Pinpoint the cell where the given text exists, returning its [X, Y] midpoint coordinate. 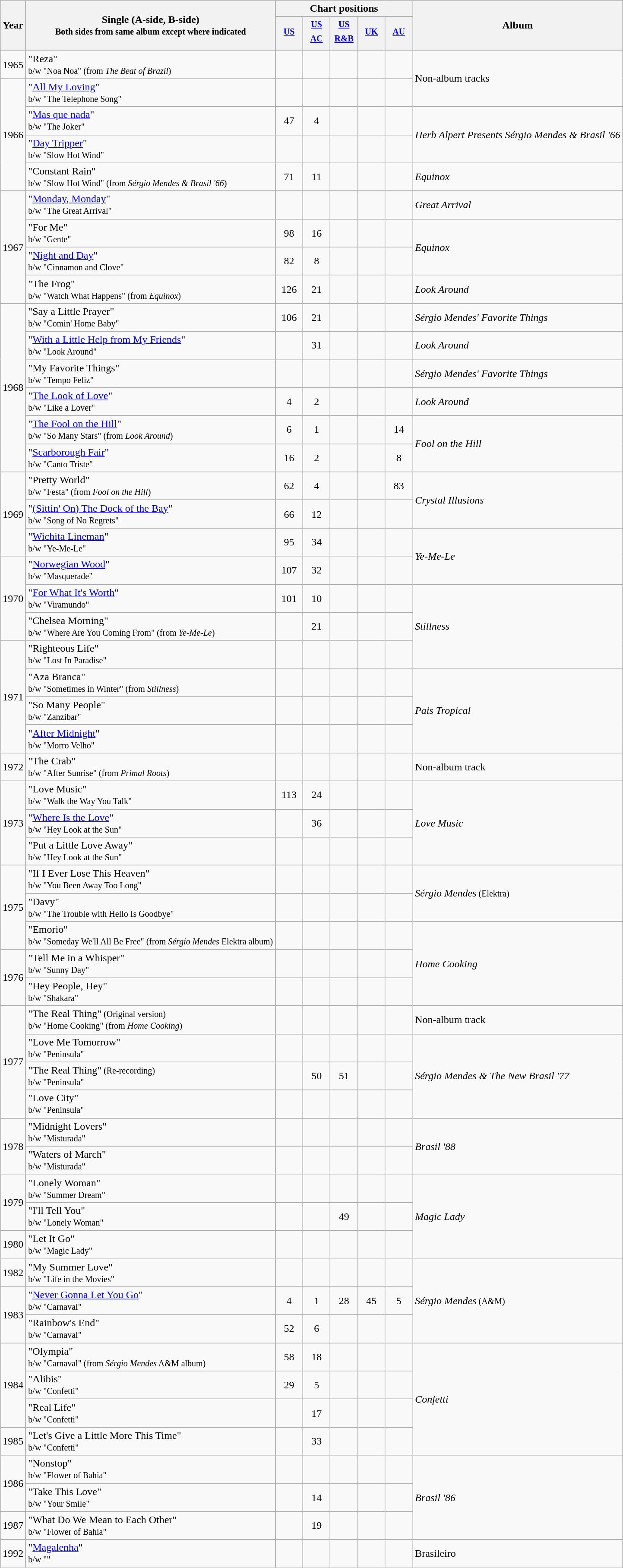
"For Me"b/w "Gente" [151, 233]
US [289, 34]
106 [289, 317]
"Olympia"b/w "Carnaval" (from Sérgio Mendes A&M album) [151, 1357]
1985 [13, 1441]
"Let's Give a Little More This Time"b/w "Confetti" [151, 1441]
1968 [13, 387]
"I'll Tell You"b/w "Lonely Woman" [151, 1216]
Brasileiro [518, 1554]
"Let It Go"b/w "Magic Lady" [151, 1245]
"Rainbow's End"b/w "Carnaval" [151, 1329]
1969 [13, 514]
1980 [13, 1245]
1992 [13, 1554]
36 [316, 823]
"For What It's Worth"b/w "Viramundo" [151, 599]
66 [289, 514]
28 [344, 1301]
113 [289, 795]
33 [316, 1441]
52 [289, 1329]
Ye-Me-Le [518, 556]
"(Sittin' On) The Dock of the Bay"b/w "Song of No Regrets" [151, 514]
Chart positions [344, 9]
12 [316, 514]
Non-album tracks [518, 79]
"Tell Me in a Whisper"b/w "Sunny Day" [151, 964]
126 [289, 289]
34 [316, 542]
Crystal Illusions [518, 500]
"Reza"b/w "Noa Noa" (from The Beat of Brazil) [151, 65]
Brasil '88 [518, 1146]
"Love Me Tomorrow"b/w "Peninsula" [151, 1048]
1965 [13, 65]
"Wichita Lineman"b/w "Ye-Me-Le" [151, 542]
"Chelsea Morning"b/w "Where Are You Coming From" (from Ye-Me-Le) [151, 626]
11 [316, 177]
"Put a Little Love Away"b/w "Hey Look at the Sun" [151, 852]
98 [289, 233]
29 [289, 1385]
"Love Music" b/w "Walk the Way You Talk" [151, 795]
Love Music [518, 823]
Herb Alpert Presents Sérgio Mendes & Brasil '66 [518, 135]
"Hey People, Hey"b/w "Shakara" [151, 991]
"Take This Love"b/w "Your Smile" [151, 1498]
"Magalenha"b/w "" [151, 1554]
1977 [13, 1062]
24 [316, 795]
107 [289, 570]
32 [316, 570]
Album [518, 25]
71 [289, 177]
62 [289, 486]
51 [344, 1076]
Sérgio Mendes & The New Brasil '77 [518, 1076]
"Say a Little Prayer"b/w "Comin' Home Baby" [151, 317]
1982 [13, 1273]
"The Real Thing" (Re-recording)b/w "Peninsula" [151, 1076]
"My Summer Love"b/w "Life in the Movies" [151, 1273]
"The Real Thing" (Original version)b/w "Home Cooking" (from Home Cooking) [151, 1020]
49 [344, 1216]
"After Midnight"b/w "Morro Velho" [151, 738]
1971 [13, 697]
Home Cooking [518, 964]
Confetti [518, 1399]
18 [316, 1357]
USR&B [344, 34]
1966 [13, 135]
Great Arrival [518, 205]
58 [289, 1357]
Fool on the Hill [518, 444]
"Midnight Lovers"b/w "Misturada" [151, 1132]
1975 [13, 908]
"Love City"b/w "Peninsula" [151, 1104]
101 [289, 599]
"Mas que nada"b/w "The Joker" [151, 121]
1984 [13, 1385]
"The Frog"b/w "Watch What Happens" (from Equinox) [151, 289]
UK [371, 34]
"Scarborough Fair"b/w "Canto Triste" [151, 458]
"Where Is the Love"b/w "Hey Look at the Sun" [151, 823]
50 [316, 1076]
AU [399, 34]
"Monday, Monday"b/w "The Great Arrival" [151, 205]
82 [289, 261]
1970 [13, 599]
Stillness [518, 626]
1976 [13, 978]
USAC [316, 34]
Year [13, 25]
"Righteous Life"b/w "Lost In Paradise" [151, 655]
Brasil '86 [518, 1498]
"Pretty World"b/w "Festa" (from Fool on the Hill) [151, 486]
"All My Loving"b/w "The Telephone Song" [151, 92]
"Aza Branca"b/w "Sometimes in Winter" (from Stillness) [151, 682]
"With a Little Help from My Friends"b/w "Look Around" [151, 345]
1973 [13, 823]
17 [316, 1413]
Single (A-side, B-side)Both sides from same album except where indicated [151, 25]
95 [289, 542]
1983 [13, 1315]
"Nonstop"b/w "Flower of Bahia" [151, 1469]
"The Look of Love"b/w "Like a Lover" [151, 402]
"Davy"b/w "The Trouble with Hello Is Goodbye" [151, 908]
Sérgio Mendes (A&M) [518, 1301]
"Lonely Woman"b/w "Summer Dream" [151, 1188]
"So Many People"b/w "Zanzibar" [151, 711]
"What Do We Mean to Each Other"b/w "Flower of Bahia" [151, 1525]
"The Fool on the Hill"b/w "So Many Stars" (from Look Around) [151, 430]
1979 [13, 1202]
"Norwegian Wood"b/w "Masquerade" [151, 570]
"Waters of March"b/w "Misturada" [151, 1160]
"Night and Day"b/w "Cinnamon and Clove" [151, 261]
"Constant Rain"b/w "Slow Hot Wind" (from Sérgio Mendes & Brasil '66) [151, 177]
"Alibis"b/w "Confetti" [151, 1385]
"The Crab"b/w "After Sunrise" (from Primal Roots) [151, 767]
45 [371, 1301]
47 [289, 121]
"Never Gonna Let You Go"b/w "Carnaval" [151, 1301]
31 [316, 345]
Pais Tropical [518, 711]
Magic Lady [518, 1216]
"Real Life"b/w "Confetti" [151, 1413]
1972 [13, 767]
Sérgio Mendes (Elektra) [518, 893]
1978 [13, 1146]
"Day Tripper"b/w "Slow Hot Wind" [151, 149]
83 [399, 486]
1986 [13, 1483]
19 [316, 1525]
"If I Ever Lose This Heaven"b/w "You Been Away Too Long" [151, 879]
10 [316, 599]
1987 [13, 1525]
"My Favorite Things"b/w "Tempo Feliz" [151, 374]
1967 [13, 247]
"Emorio"b/w "Someday We'll All Be Free" (from Sérgio Mendes Elektra album) [151, 935]
